Find where the given text appears and provide that cell's center as [x, y] coordinate. 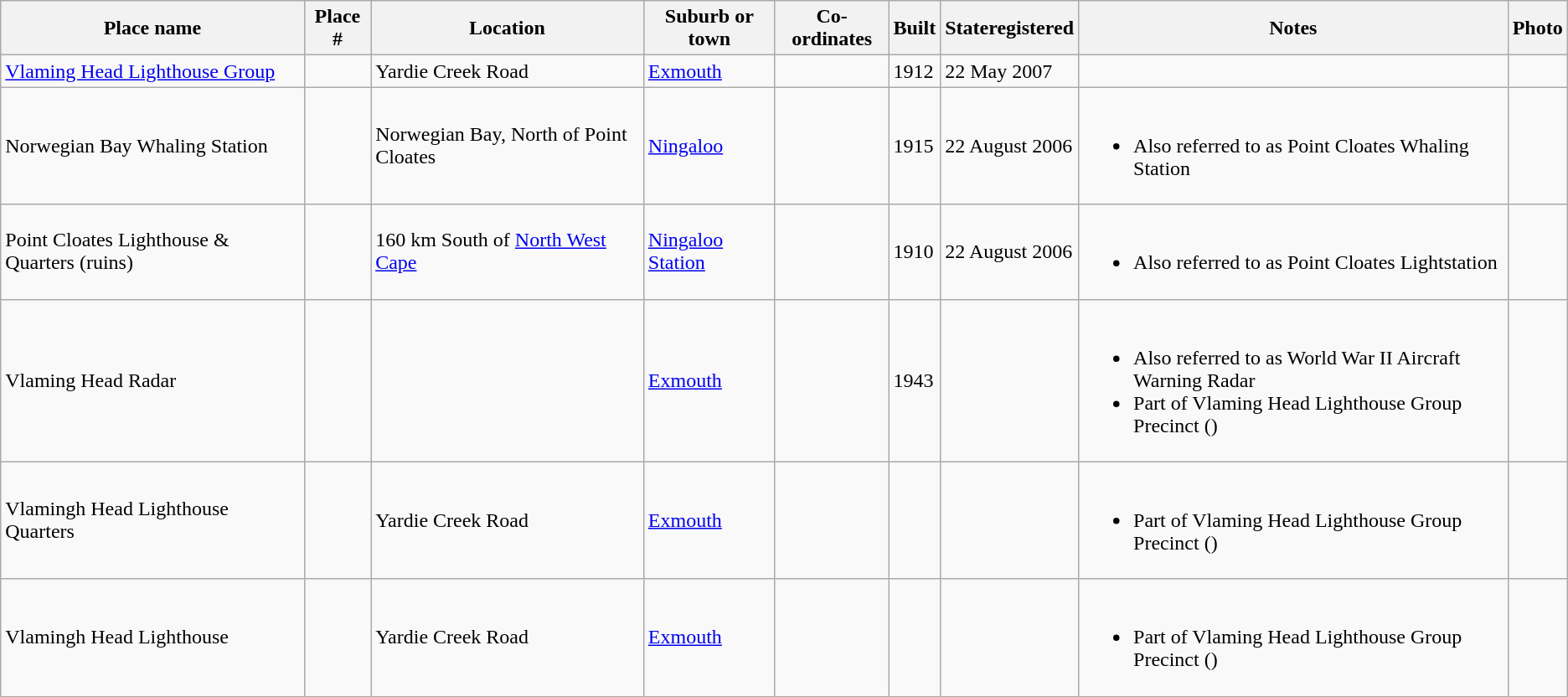
1915 [915, 146]
Built [915, 28]
Place name [152, 28]
Also referred to as World War II Aircraft Warning RadarPart of Vlaming Head Lighthouse Group Precinct () [1293, 380]
22 May 2007 [1010, 71]
1943 [915, 380]
Also referred to as Point Cloates Lightstation [1293, 251]
Notes [1293, 28]
Place # [337, 28]
Norwegian Bay Whaling Station [152, 146]
Ningaloo [709, 146]
Norwegian Bay, North of Point Cloates [508, 146]
Also referred to as Point Cloates Whaling Station [1293, 146]
1912 [915, 71]
Vlaming Head Lighthouse Group [152, 71]
Co-ordinates [832, 28]
Vlamingh Head Lighthouse [152, 638]
160 km South of North West Cape [508, 251]
Point Cloates Lighthouse & Quarters (ruins) [152, 251]
1910 [915, 251]
Vlamingh Head Lighthouse Quarters [152, 520]
Suburb or town [709, 28]
Photo [1538, 28]
Ningaloo Station [709, 251]
Location [508, 28]
Stateregistered [1010, 28]
Vlaming Head Radar [152, 380]
